From the cell containing the given text, extract its center point as [x, y] coordinate. 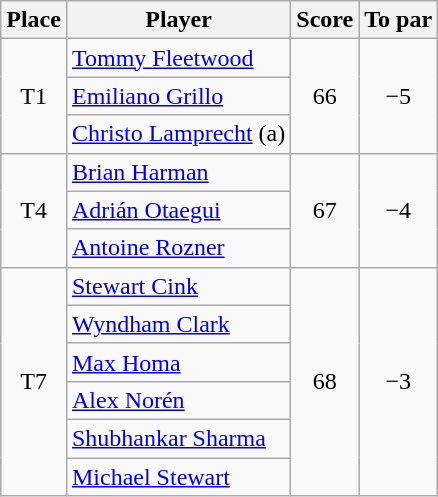
Place [34, 20]
Stewart Cink [178, 286]
66 [325, 96]
Score [325, 20]
−5 [398, 96]
Shubhankar Sharma [178, 438]
Max Homa [178, 362]
−3 [398, 381]
Christo Lamprecht (a) [178, 134]
Wyndham Clark [178, 324]
Michael Stewart [178, 477]
Emiliano Grillo [178, 96]
T7 [34, 381]
Brian Harman [178, 172]
Antoine Rozner [178, 248]
Adrián Otaegui [178, 210]
67 [325, 210]
Tommy Fleetwood [178, 58]
68 [325, 381]
T4 [34, 210]
Player [178, 20]
Alex Norén [178, 400]
To par [398, 20]
T1 [34, 96]
−4 [398, 210]
